Identify which cell holds the provided text, then report its [x, y] central coordinate. 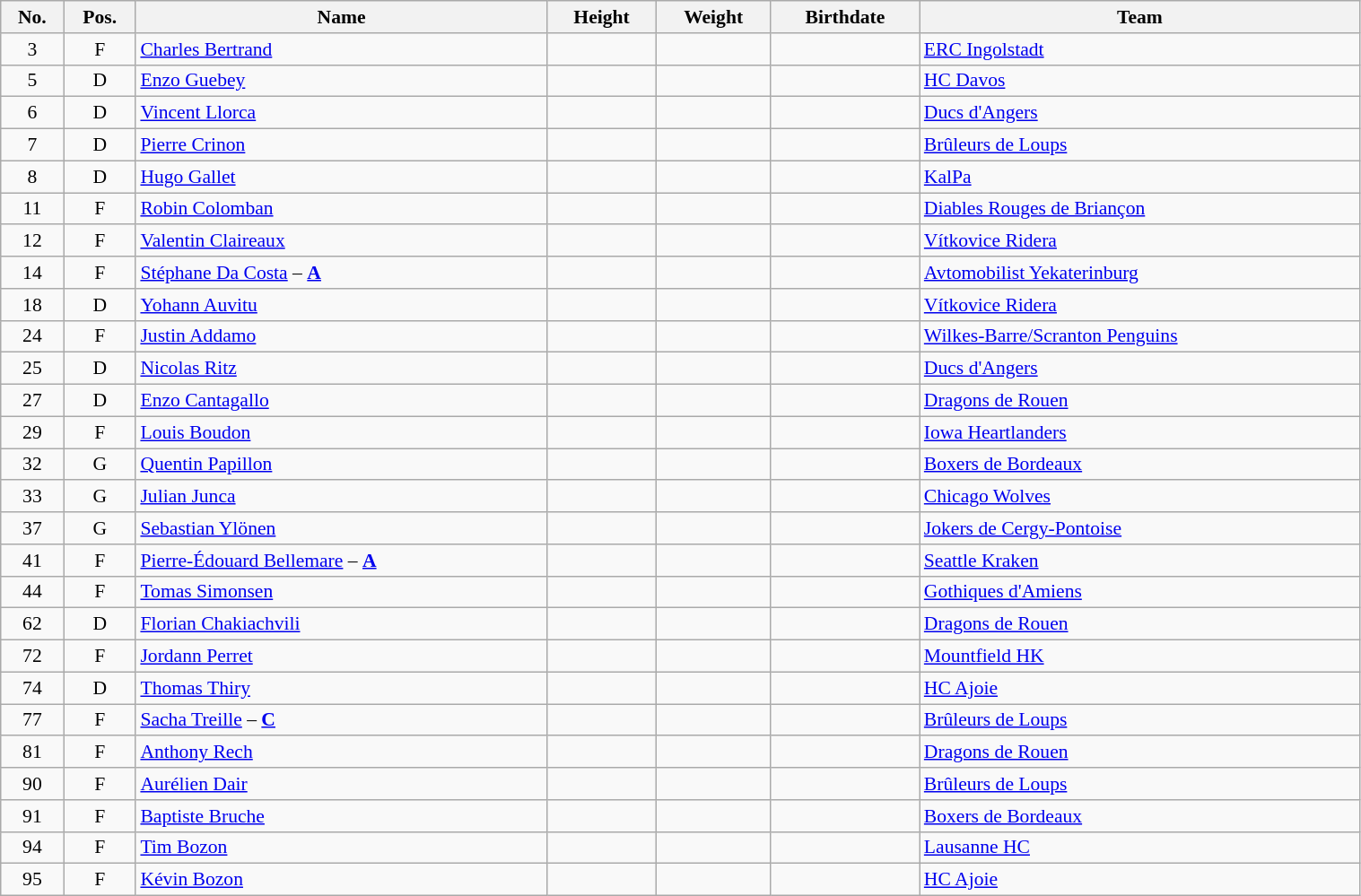
91 [32, 816]
Jordann Perret [341, 657]
Pierre-Édouard Bellemare – A [341, 561]
Diables Rouges de Briançon [1139, 209]
7 [32, 145]
95 [32, 880]
27 [32, 401]
90 [32, 784]
Quentin Papillon [341, 465]
11 [32, 209]
18 [32, 305]
32 [32, 465]
Enzo Cantagallo [341, 401]
Iowa Heartlanders [1139, 432]
Florian Chakiachvili [341, 624]
74 [32, 688]
Kévin Bozon [341, 880]
Tim Bozon [341, 848]
Seattle Kraken [1139, 561]
Avtomobilist Yekaterinburg [1139, 273]
8 [32, 177]
Name [341, 17]
5 [32, 81]
Baptiste Bruche [341, 816]
Anthony Rech [341, 752]
94 [32, 848]
Sebastian Ylönen [341, 528]
Aurélien Dair [341, 784]
41 [32, 561]
62 [32, 624]
Vincent Llorca [341, 113]
KalPa [1139, 177]
77 [32, 720]
Valentin Claireaux [341, 241]
24 [32, 336]
25 [32, 369]
Sacha Treille – C [341, 720]
Julian Junca [341, 497]
81 [32, 752]
Pos. [100, 17]
Stéphane Da Costa – A [341, 273]
44 [32, 592]
12 [32, 241]
Robin Colomban [341, 209]
37 [32, 528]
Justin Addamo [341, 336]
Mountfield HK [1139, 657]
3 [32, 49]
Gothiques d'Amiens [1139, 592]
Charles Bertrand [341, 49]
Birthdate [845, 17]
29 [32, 432]
HC Davos [1139, 81]
Weight [713, 17]
No. [32, 17]
Lausanne HC [1139, 848]
Wilkes-Barre/Scranton Penguins [1139, 336]
Pierre Crinon [341, 145]
ERC Ingolstadt [1139, 49]
Yohann Auvitu [341, 305]
72 [32, 657]
Nicolas Ritz [341, 369]
Chicago Wolves [1139, 497]
Team [1139, 17]
Louis Boudon [341, 432]
Thomas Thiry [341, 688]
Hugo Gallet [341, 177]
Tomas Simonsen [341, 592]
Enzo Guebey [341, 81]
Height [602, 17]
Jokers de Cergy-Pontoise [1139, 528]
14 [32, 273]
33 [32, 497]
6 [32, 113]
